Return the (X, Y) coordinate for the center point of the cell that contains the specified text.  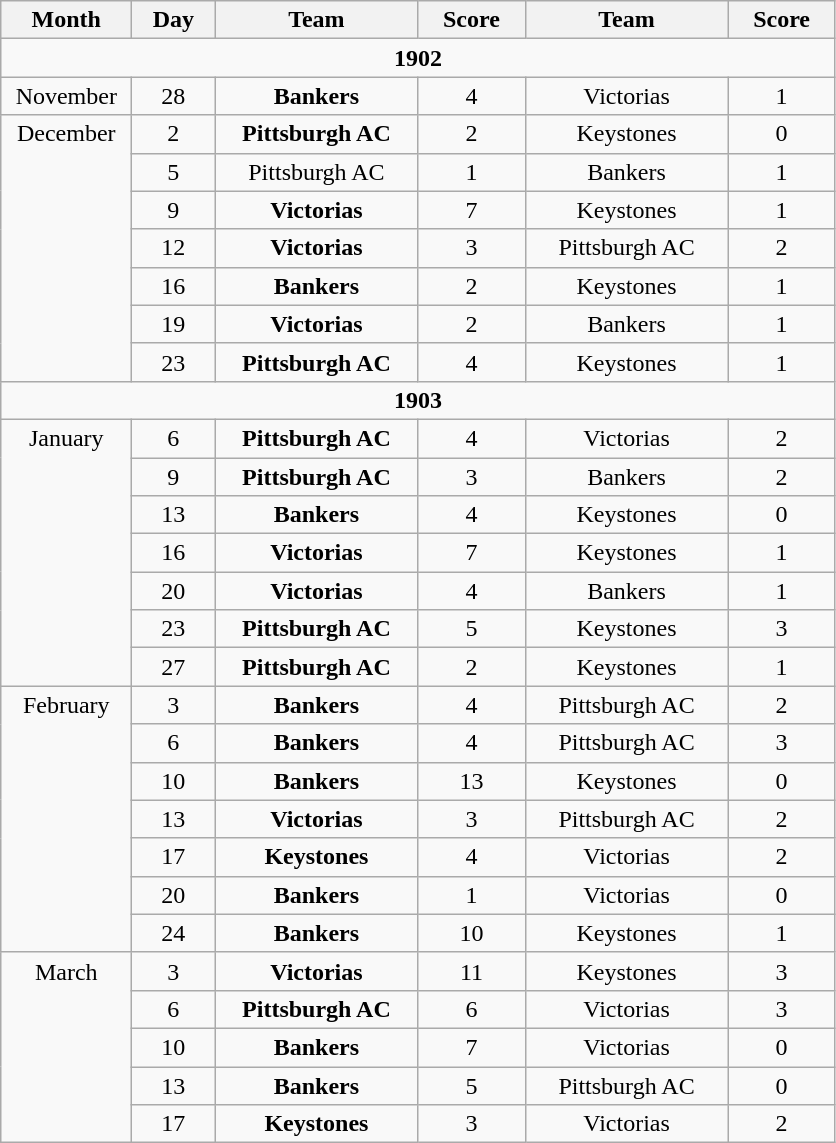
27 (174, 667)
January (66, 552)
28 (174, 96)
February (66, 819)
12 (174, 248)
1902 (418, 58)
November (66, 96)
24 (174, 933)
11 (472, 971)
December (66, 248)
March (66, 1047)
Month (66, 20)
Day (174, 20)
19 (174, 324)
1903 (418, 400)
